Scan for the cell matching the given text and deliver its [x, y] coordinate at center. 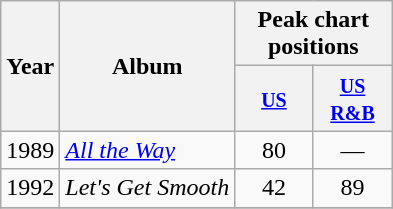
— [352, 150]
Let's Get Smooth [148, 188]
89 [352, 188]
All the Way [148, 150]
80 [274, 150]
Peak chart positions [314, 34]
US R&B [352, 98]
Album [148, 66]
42 [274, 188]
1992 [30, 188]
Year [30, 66]
US [274, 98]
1989 [30, 150]
